For the text-containing cell, return its midpoint in (x, y) coordinate format. 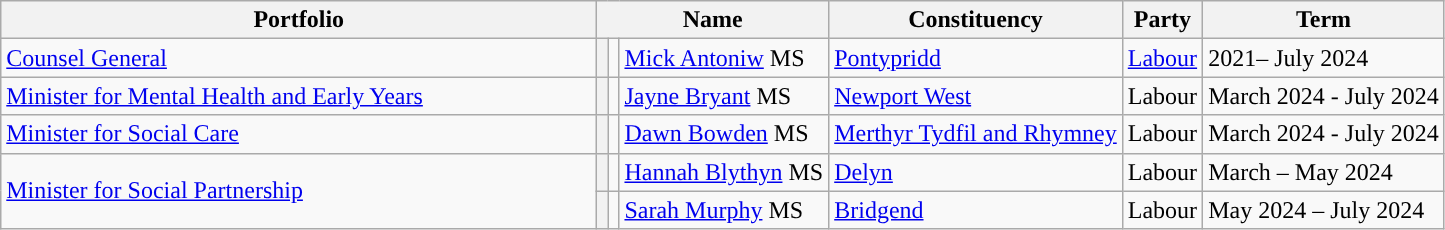
Minister for Mental Health and Early Years (299, 96)
Delyn (976, 172)
Minister for Social Care (299, 134)
Mick Antoniw MS (724, 58)
Name (713, 20)
Newport West (976, 96)
Hannah Blythyn MS (724, 172)
Jayne Bryant MS (724, 96)
Merthyr Tydfil and Rhymney (976, 134)
Sarah Murphy MS (724, 210)
Pontypridd (976, 58)
Constituency (976, 20)
Counsel General (299, 58)
May 2024 – July 2024 (1324, 210)
Dawn Bowden MS (724, 134)
Term (1324, 20)
2021– July 2024 (1324, 58)
March – May 2024 (1324, 172)
Portfolio (299, 20)
Minister for Social Partnership (299, 191)
Bridgend (976, 210)
Party (1162, 20)
